Return (x, y) of the center of cell containing provided text 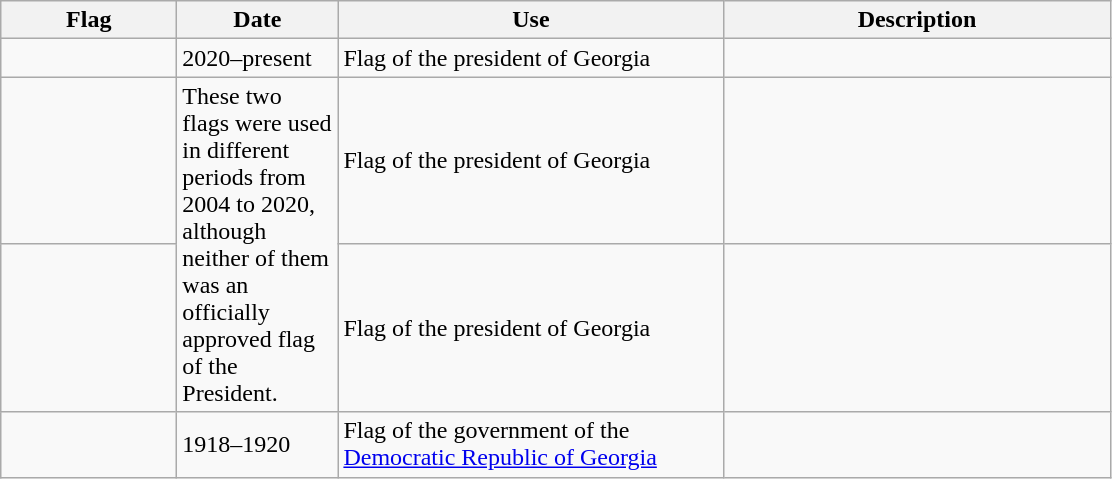
Flag of the government of the Democratic Republic of Georgia (531, 444)
1918–1920 (258, 444)
These two flags were used in different periods from 2004 to 2020, although neither of them was an officially approved flag of the President. (258, 244)
Flag (89, 20)
Use (531, 20)
Date (258, 20)
2020–present (258, 58)
Description (917, 20)
